Search for the cell housing the specified text and yield its [x, y] center coordinate. 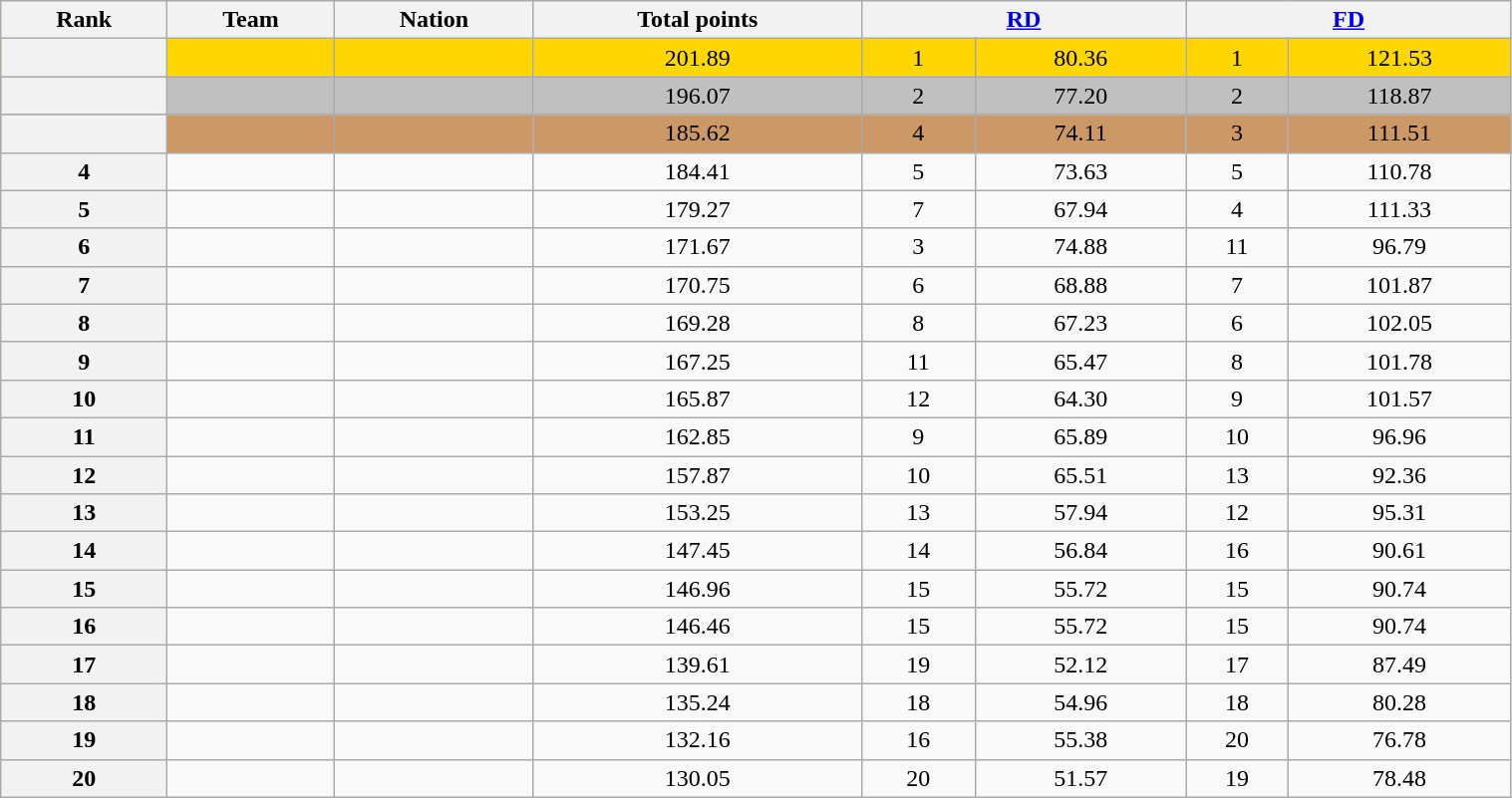
65.51 [1080, 475]
95.31 [1399, 513]
146.46 [698, 627]
169.28 [698, 323]
102.05 [1399, 323]
54.96 [1080, 702]
77.20 [1080, 96]
80.36 [1080, 58]
111.51 [1399, 133]
121.53 [1399, 58]
167.25 [698, 361]
74.11 [1080, 133]
139.61 [698, 665]
96.96 [1399, 436]
130.05 [698, 778]
55.38 [1080, 740]
90.61 [1399, 551]
157.87 [698, 475]
Total points [698, 20]
87.49 [1399, 665]
153.25 [698, 513]
Nation [434, 20]
Team [251, 20]
135.24 [698, 702]
76.78 [1399, 740]
170.75 [698, 285]
92.36 [1399, 475]
132.16 [698, 740]
179.27 [698, 209]
147.45 [698, 551]
111.33 [1399, 209]
185.62 [698, 133]
67.94 [1080, 209]
52.12 [1080, 665]
110.78 [1399, 171]
51.57 [1080, 778]
96.79 [1399, 247]
146.96 [698, 589]
57.94 [1080, 513]
80.28 [1399, 702]
64.30 [1080, 399]
74.88 [1080, 247]
201.89 [698, 58]
162.85 [698, 436]
118.87 [1399, 96]
171.67 [698, 247]
73.63 [1080, 171]
65.47 [1080, 361]
FD [1349, 20]
101.57 [1399, 399]
RD [1024, 20]
196.07 [698, 96]
56.84 [1080, 551]
78.48 [1399, 778]
68.88 [1080, 285]
65.89 [1080, 436]
101.87 [1399, 285]
184.41 [698, 171]
165.87 [698, 399]
101.78 [1399, 361]
67.23 [1080, 323]
Rank [84, 20]
